Return [X, Y] of the center of cell containing provided text 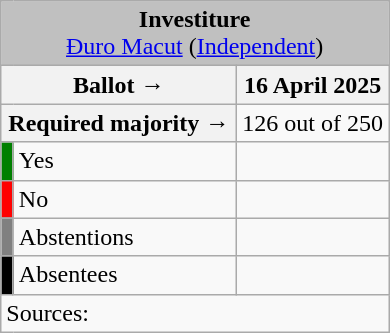
Sources: [195, 313]
Abstentions [125, 237]
126 out of 250 [313, 123]
Absentees [125, 275]
InvestitureĐuro Macut (Independent) [195, 34]
16 April 2025 [313, 85]
Yes [125, 161]
Required majority → [119, 123]
No [125, 199]
Ballot → [119, 85]
